Return [X, Y] of the center of cell containing provided text 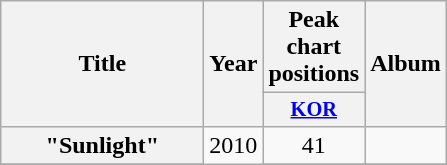
KOR [314, 110]
"Sunlight" [102, 145]
Year [234, 64]
2010 [234, 145]
Title [102, 64]
41 [314, 145]
Album [406, 64]
Peak chart positions [314, 47]
